Determine the (X, Y) coordinate at the center of the cell enclosing the given text.  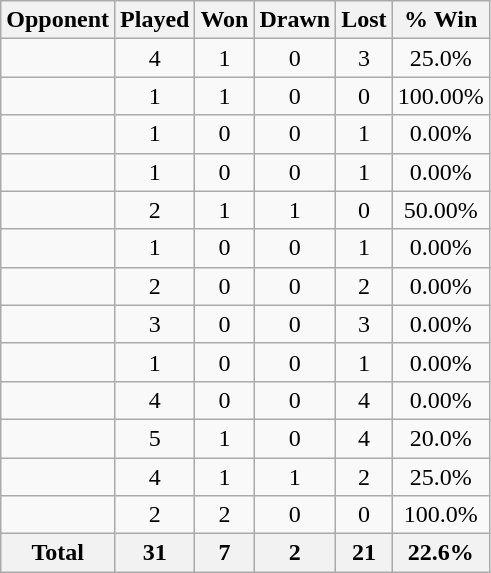
Won (224, 20)
50.00% (440, 210)
Total (58, 553)
% Win (440, 20)
7 (224, 553)
100.0% (440, 515)
21 (364, 553)
Drawn (295, 20)
31 (155, 553)
100.00% (440, 96)
Opponent (58, 20)
Lost (364, 20)
5 (155, 438)
20.0% (440, 438)
22.6% (440, 553)
Played (155, 20)
